Extract the (X, Y) coordinate from the center of the cell holding the provided text.  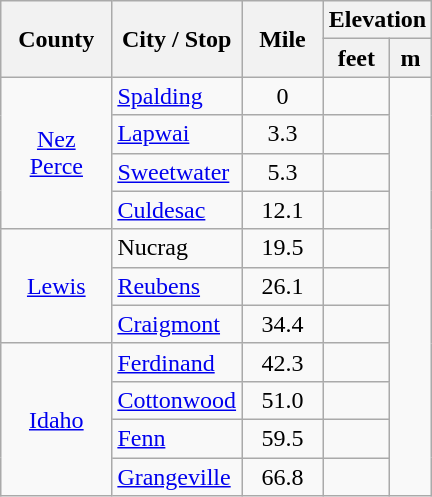
5.3 (283, 172)
Ferdinand (177, 362)
Nucrag (177, 248)
Spalding (177, 96)
26.1 (283, 286)
m (410, 58)
Craigmont (177, 324)
NezPerce (56, 153)
12.1 (283, 210)
0 (283, 96)
Sweetwater (177, 172)
feet (356, 58)
Idaho (56, 419)
Lapwai (177, 134)
19.5 (283, 248)
51.0 (283, 400)
Lewis (56, 286)
County (56, 39)
Culdesac (177, 210)
City / Stop (177, 39)
Elevation (377, 20)
3.3 (283, 134)
42.3 (283, 362)
34.4 (283, 324)
Reubens (177, 286)
Mile (283, 39)
Cottonwood (177, 400)
66.8 (283, 477)
Grangeville (177, 477)
Fenn (177, 438)
59.5 (283, 438)
